For the text-containing cell, return its midpoint in (x, y) coordinate format. 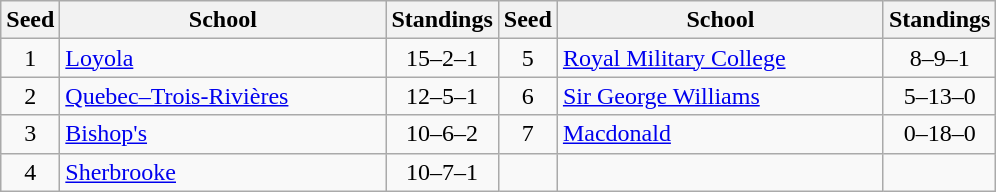
4 (30, 172)
5–13–0 (939, 96)
0–18–0 (939, 134)
10–6–2 (442, 134)
Sherbrooke (223, 172)
10–7–1 (442, 172)
3 (30, 134)
7 (528, 134)
8–9–1 (939, 58)
1 (30, 58)
Royal Military College (720, 58)
15–2–1 (442, 58)
Macdonald (720, 134)
Sir George Williams (720, 96)
Quebec–Trois-Rivières (223, 96)
6 (528, 96)
5 (528, 58)
12–5–1 (442, 96)
Loyola (223, 58)
Bishop's (223, 134)
2 (30, 96)
